Determine the (X, Y) coordinate at the center of the cell enclosing the given text.  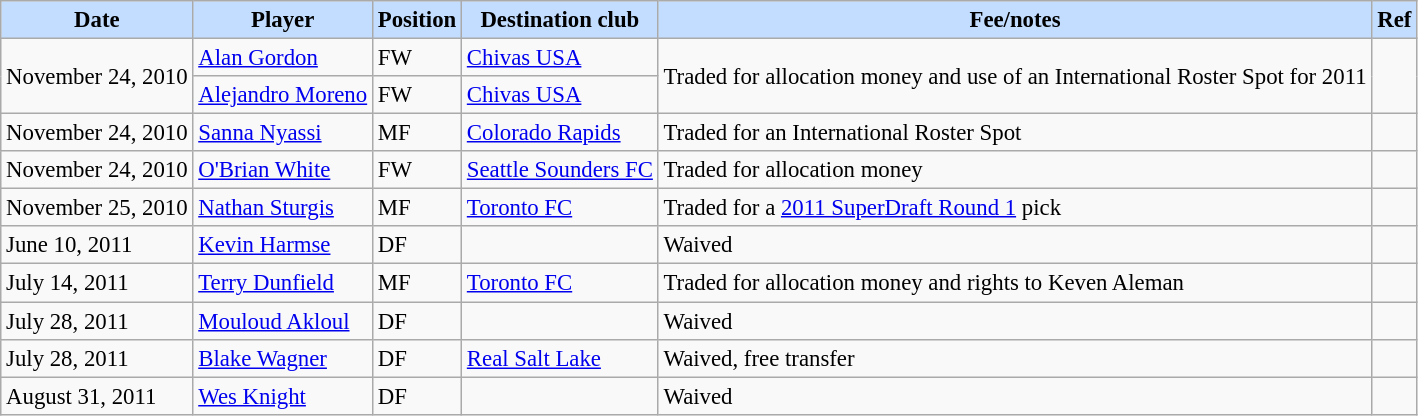
Sanna Nyassi (283, 133)
Blake Wagner (283, 358)
Alan Gordon (283, 58)
Date (97, 20)
Alejandro Moreno (283, 95)
Ref (1394, 20)
Seattle Sounders FC (560, 170)
July 14, 2011 (97, 283)
Traded for a 2011 SuperDraft Round 1 pick (1015, 208)
August 31, 2011 (97, 396)
Traded for allocation money and rights to Keven Aleman (1015, 283)
June 10, 2011 (97, 245)
Traded for allocation money (1015, 170)
Nathan Sturgis (283, 208)
Real Salt Lake (560, 358)
Colorado Rapids (560, 133)
Waived, free transfer (1015, 358)
Terry Dunfield (283, 283)
November 25, 2010 (97, 208)
Kevin Harmse (283, 245)
Traded for an International Roster Spot (1015, 133)
Destination club (560, 20)
O'Brian White (283, 170)
Player (283, 20)
Position (416, 20)
Traded for allocation money and use of an International Roster Spot for 2011 (1015, 76)
Wes Knight (283, 396)
Fee/notes (1015, 20)
Mouloud Akloul (283, 321)
